Capture the cell that displays the provided text and extract its [x, y] central coordinate. 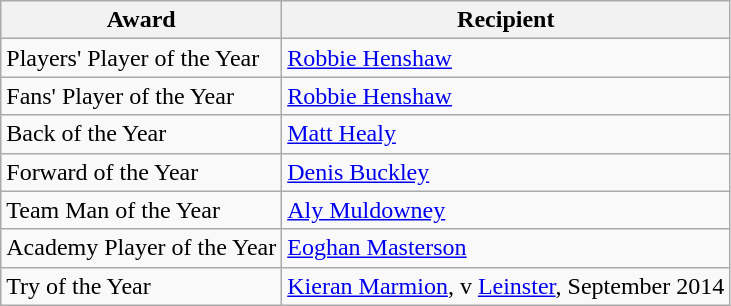
Fans' Player of the Year [142, 96]
Try of the Year [142, 286]
Back of the Year [142, 134]
Academy Player of the Year [142, 248]
Kieran Marmion, v Leinster, September 2014 [506, 286]
Team Man of the Year [142, 210]
Aly Muldowney [506, 210]
Recipient [506, 20]
Forward of the Year [142, 172]
Matt Healy [506, 134]
Denis Buckley [506, 172]
Award [142, 20]
Players' Player of the Year [142, 58]
Eoghan Masterson [506, 248]
